Determine the (x, y) coordinate at the center of the cell enclosing the given text.  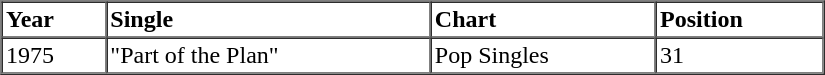
"Part of the Plan" (268, 56)
1975 (54, 56)
Year (54, 20)
Pop Singles (542, 56)
Chart (542, 20)
Position (740, 20)
Single (268, 20)
31 (740, 56)
